Extract the [x, y] coordinate from the center of the cell holding the provided text.  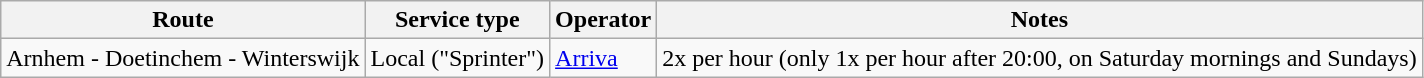
Arnhem - Doetinchem - Winterswijk [183, 58]
Service type [458, 20]
2x per hour (only 1x per hour after 20:00, on Saturday mornings and Sundays) [1040, 58]
Local ("Sprinter") [458, 58]
Arriva [604, 58]
Operator [604, 20]
Route [183, 20]
Notes [1040, 20]
